Locate the cell with the specified text and output its (x, y) center coordinate. 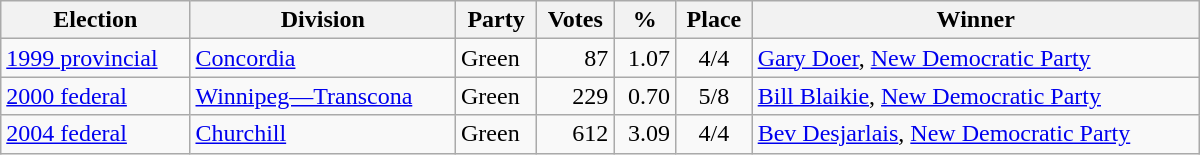
0.70 (645, 96)
Place (714, 20)
Bill Blaikie, New Democratic Party (976, 96)
Churchill (323, 134)
2004 federal (96, 134)
% (645, 20)
Winnipeg—Transcona (323, 96)
Election (96, 20)
Votes (576, 20)
87 (576, 58)
Gary Doer, New Democratic Party (976, 58)
Bev Desjarlais, New Democratic Party (976, 134)
Party (496, 20)
2000 federal (96, 96)
5/8 (714, 96)
229 (576, 96)
Winner (976, 20)
1.07 (645, 58)
612 (576, 134)
Concordia (323, 58)
3.09 (645, 134)
Division (323, 20)
1999 provincial (96, 58)
